For the text-containing cell, return its midpoint in [x, y] coordinate format. 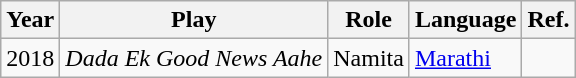
Ref. [548, 20]
Namita [369, 58]
Role [369, 20]
Play [194, 20]
Language [465, 20]
Year [30, 20]
Dada Ek Good News Aahe [194, 58]
Marathi [465, 58]
2018 [30, 58]
